Locate the cell with the specified text and output its [X, Y] center coordinate. 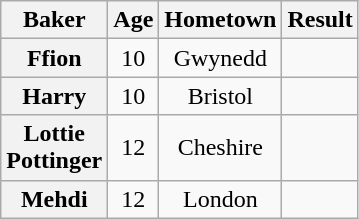
Ffion [54, 58]
Hometown [220, 20]
Cheshire [220, 148]
Bristol [220, 96]
Baker [54, 20]
Age [134, 20]
Harry [54, 96]
Result [320, 20]
LottiePottinger [54, 148]
Gwynedd [220, 58]
London [220, 199]
Mehdi [54, 199]
